Extract the (x, y) coordinate from the center of the cell holding the provided text.  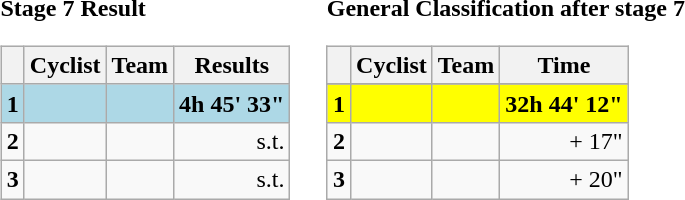
Time (564, 65)
Results (232, 65)
32h 44' 12" (564, 103)
+ 20" (564, 179)
+ 17" (564, 141)
4h 45' 33" (232, 103)
